Locate the cell with the specified text and output its (X, Y) center coordinate. 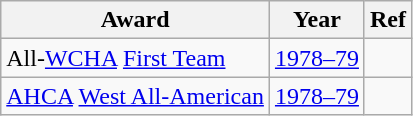
AHCA West All-American (136, 96)
Ref (388, 20)
Year (316, 20)
All-WCHA First Team (136, 58)
Award (136, 20)
